Return the [X, Y] coordinate for the center point of the cell that contains the specified text.  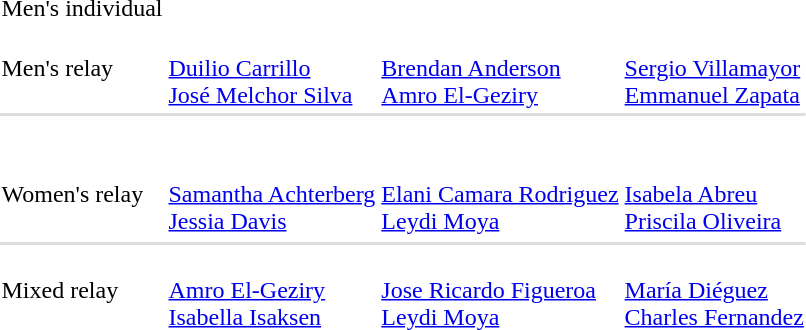
Samantha AchterbergJessia Davis [272, 194]
Sergio VillamayorEmmanuel Zapata [714, 68]
Elani Camara RodriguezLeydi Moya [500, 194]
Duilio CarrilloJosé Melchor Silva [272, 68]
Brendan AndersonAmro El-Geziry [500, 68]
Women's relay [82, 194]
Men's relay [82, 68]
Isabela AbreuPriscila Oliveira [714, 194]
